For the text-containing cell, return its midpoint in (X, Y) coordinate format. 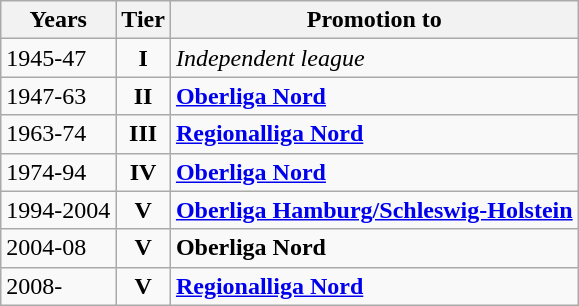
1974-94 (58, 172)
1963-74 (58, 134)
III (144, 134)
II (144, 96)
Promotion to (374, 20)
1994-2004 (58, 210)
2008- (58, 286)
1945-47 (58, 58)
IV (144, 172)
Independent league (374, 58)
2004-08 (58, 248)
Years (58, 20)
Oberliga Hamburg/Schleswig-Holstein (374, 210)
Tier (144, 20)
1947-63 (58, 96)
I (144, 58)
